Pinpoint the cell where the given text exists, returning its (X, Y) midpoint coordinate. 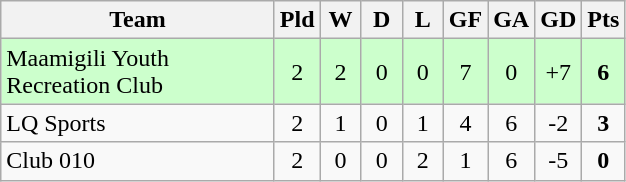
Club 010 (138, 161)
Maamigili Youth Recreation Club (138, 72)
GD (558, 20)
LQ Sports (138, 123)
GF (465, 20)
Pts (604, 20)
Pld (297, 20)
GA (512, 20)
W (340, 20)
Team (138, 20)
D (382, 20)
+7 (558, 72)
-5 (558, 161)
4 (465, 123)
-2 (558, 123)
7 (465, 72)
3 (604, 123)
L (422, 20)
